Provide the [X, Y] coordinate of the cell's center where the given text is located.  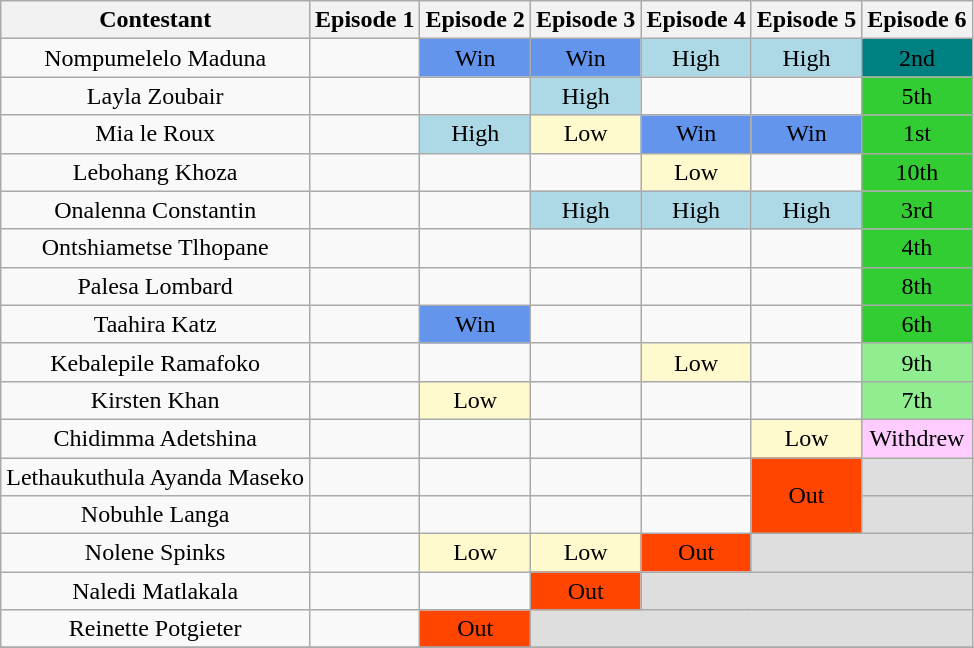
Episode 2 [475, 20]
8th [917, 286]
5th [917, 96]
Ontshiametse Tlhopane [156, 248]
9th [917, 362]
1st [917, 134]
Contestant [156, 20]
Naledi Matlakala [156, 591]
Kebalepile Ramafoko [156, 362]
Episode 3 [585, 20]
Mia le Roux [156, 134]
Kirsten Khan [156, 400]
Nolene Spinks [156, 553]
Lethaukuthula Ayanda Maseko [156, 477]
7th [917, 400]
Episode 5 [806, 20]
Chidimma Adetshina [156, 438]
Onalenna Constantin [156, 210]
Nompumelelo Maduna [156, 58]
Nobuhle Langa [156, 515]
Withdrew [917, 438]
Layla Zoubair [156, 96]
Taahira Katz [156, 324]
3rd [917, 210]
Palesa Lombard [156, 286]
Episode 6 [917, 20]
Episode 4 [696, 20]
2nd [917, 58]
10th [917, 172]
6th [917, 324]
4th [917, 248]
Lebohang Khoza [156, 172]
Episode 1 [365, 20]
Reinette Potgieter [156, 629]
